Search for the cell housing the specified text and yield its [X, Y] center coordinate. 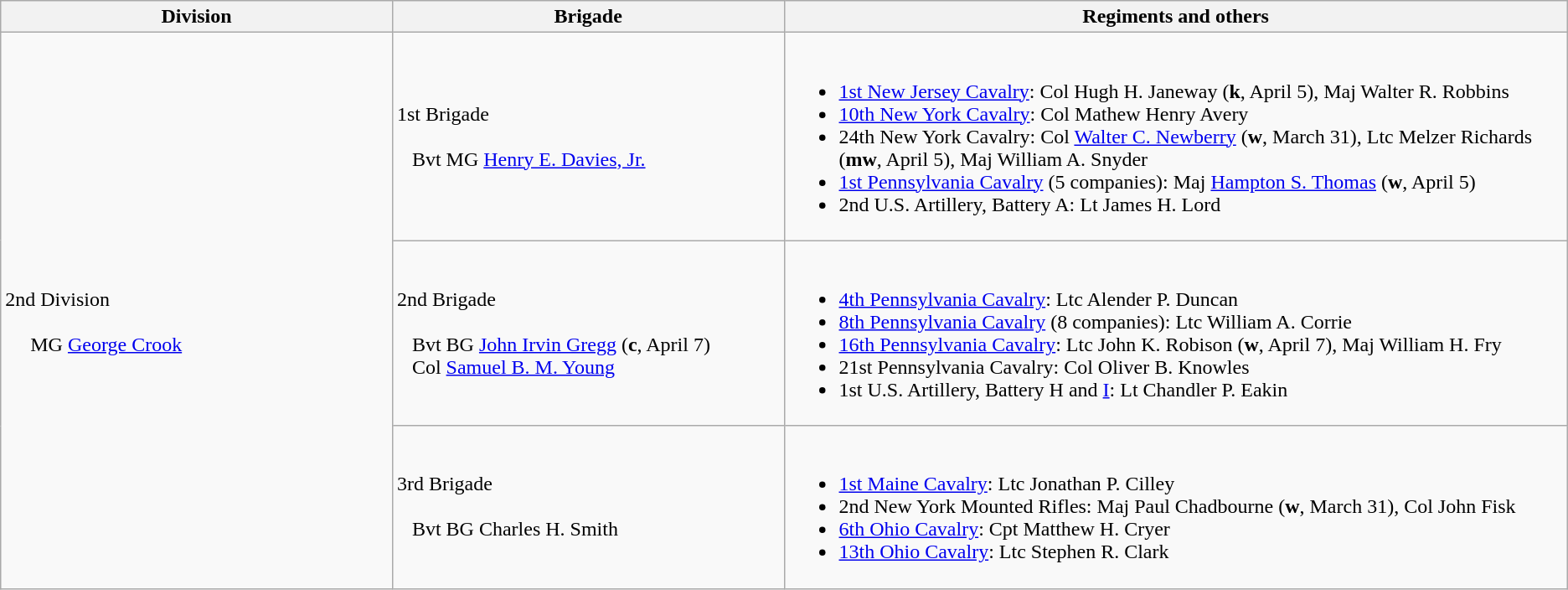
Brigade [588, 17]
3rd Brigade Bvt BG Charles H. Smith [588, 507]
2nd Division MG George Crook [197, 310]
Division [197, 17]
Regiments and others [1176, 17]
1st Brigade Bvt MG Henry E. Davies, Jr. [588, 137]
2nd Brigade Bvt BG John Irvin Gregg (c, April 7) Col Samuel B. M. Young [588, 334]
